Search for the cell housing the specified text and yield its (X, Y) center coordinate. 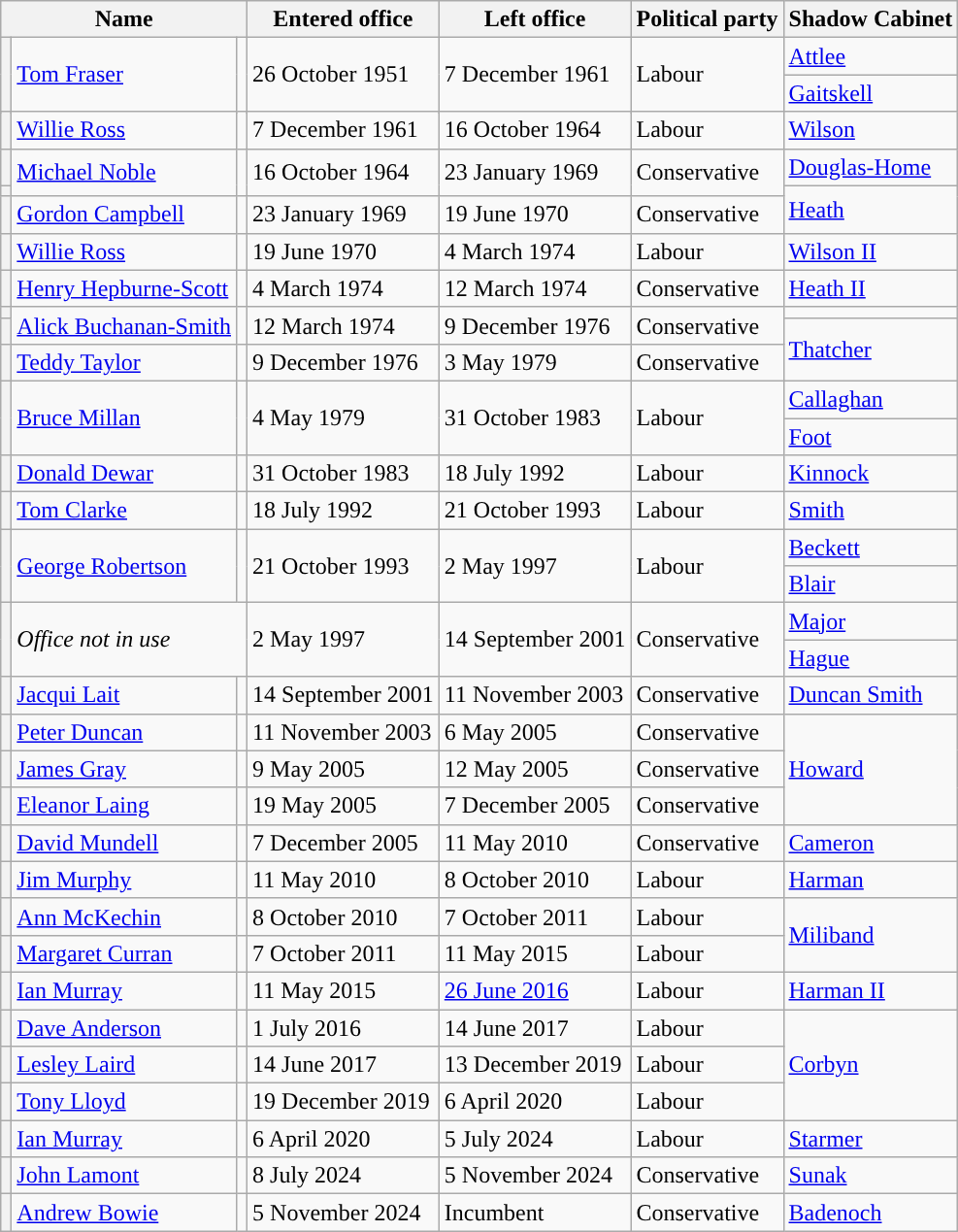
Wilson II (871, 251)
Margaret Curran (124, 953)
David Mundell (124, 843)
John Lamont (124, 1176)
Andrew Bowie (124, 1213)
Eleanor Laing (124, 806)
Corbyn (871, 1065)
6 May 2005 (535, 732)
5 July 2024 (535, 1139)
Gaitskell (871, 93)
Foot (871, 436)
13 December 2019 (535, 1065)
12 May 2005 (535, 769)
James Gray (124, 769)
Tom Fraser (124, 75)
Duncan Smith (871, 695)
Left office (535, 19)
Name (124, 19)
Gordon Campbell (124, 215)
3 May 1979 (535, 362)
Attlee (871, 56)
Wilson (871, 130)
19 December 2019 (344, 1102)
Teddy Taylor (124, 362)
Ann McKechin (124, 916)
Badenoch (871, 1213)
Cameron (871, 843)
Alick Buchanan-Smith (124, 325)
Dave Anderson (124, 1028)
Lesley Laird (124, 1065)
Smith (871, 511)
Heath (871, 210)
Beckett (871, 548)
26 June 2016 (535, 990)
Shadow Cabinet (871, 19)
Harman (871, 880)
Jim Murphy (124, 880)
Donald Dewar (124, 474)
Kinnock (871, 474)
Callaghan (871, 399)
Howard (871, 769)
George Robertson (124, 566)
Tony Lloyd (124, 1102)
Henry Hepburne-Scott (124, 288)
Major (871, 621)
4 May 1979 (344, 417)
Miliband (871, 935)
26 October 1951 (344, 75)
Bruce Millan (124, 417)
Tom Clarke (124, 511)
Blair (871, 584)
19 May 2005 (344, 806)
Heath II (871, 288)
Peter Duncan (124, 732)
Douglas-Home (871, 167)
Incumbent (535, 1213)
Jacqui Lait (124, 695)
Entered office (344, 19)
Office not in use (130, 640)
8 July 2024 (344, 1176)
Political party (707, 19)
Hague (871, 658)
Michael Noble (124, 173)
9 May 2005 (344, 769)
Sunak (871, 1176)
Harman II (871, 990)
1 July 2016 (344, 1028)
Starmer (871, 1139)
Thatcher (871, 350)
